Find where the given text appears and provide that cell's center as [X, Y] coordinate. 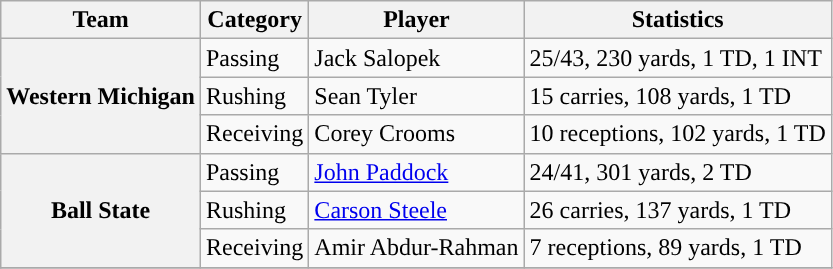
26 carries, 137 yards, 1 TD [678, 210]
Corey Crooms [416, 134]
Team [101, 20]
7 receptions, 89 yards, 1 TD [678, 248]
24/41, 301 yards, 2 TD [678, 172]
15 carries, 108 yards, 1 TD [678, 96]
Amir Abdur-Rahman [416, 248]
John Paddock [416, 172]
Western Michigan [101, 96]
25/43, 230 yards, 1 TD, 1 INT [678, 58]
Carson Steele [416, 210]
Player [416, 20]
Sean Tyler [416, 96]
Statistics [678, 20]
Jack Salopek [416, 58]
10 receptions, 102 yards, 1 TD [678, 134]
Ball State [101, 210]
Category [254, 20]
